Search for the cell housing the specified text and yield its (x, y) center coordinate. 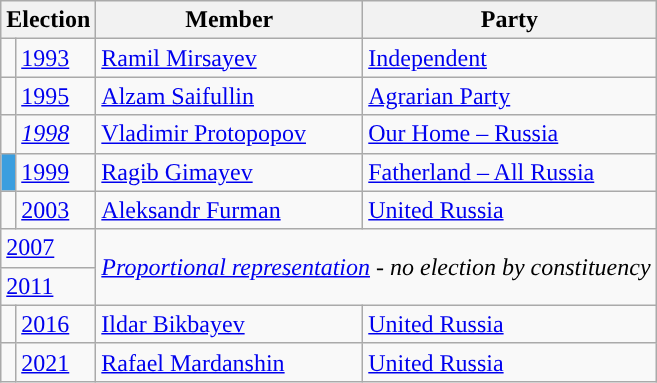
Independent (510, 58)
Ragib Gimayev (230, 172)
Fatherland – All Russia (510, 172)
2007 (48, 248)
Proportional representation - no election by constituency (376, 267)
2011 (48, 286)
1998 (56, 134)
1995 (56, 96)
Aleksandr Furman (230, 210)
2016 (56, 324)
Party (510, 20)
1999 (56, 172)
Alzam Saifullin (230, 96)
Our Home – Russia (510, 134)
Vladimir Protopopov (230, 134)
2021 (56, 362)
Rafael Mardanshin (230, 362)
Ramil Mirsayev (230, 58)
Election (48, 20)
Ildar Bikbayev (230, 324)
Agrarian Party (510, 96)
1993 (56, 58)
2003 (56, 210)
Member (230, 20)
